Identify which cell holds the provided text, then report its [X, Y] central coordinate. 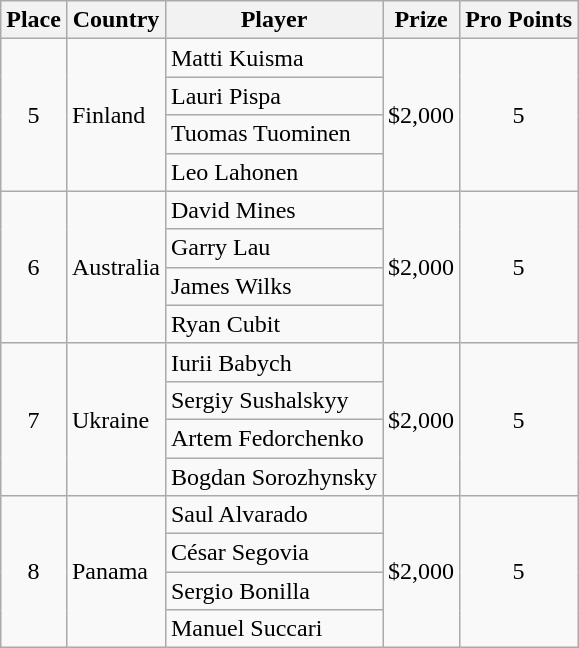
Sergiy Sushalskyy [274, 400]
Garry Lau [274, 248]
Prize [422, 20]
Finland [116, 115]
Place [34, 20]
Player [274, 20]
Matti Kuisma [274, 58]
Bogdan Sorozhynsky [274, 477]
Ryan Cubit [274, 324]
César Segovia [274, 553]
James Wilks [274, 286]
8 [34, 572]
Ukraine [116, 419]
Manuel Succari [274, 629]
Lauri Pispa [274, 96]
Country [116, 20]
7 [34, 419]
6 [34, 267]
Australia [116, 267]
Iurii Babych [274, 362]
David Mines [274, 210]
Saul Alvarado [274, 515]
Pro Points [519, 20]
Artem Fedorchenko [274, 438]
Panama [116, 572]
Sergio Bonilla [274, 591]
Tuomas Tuominen [274, 134]
Leo Lahonen [274, 172]
